Output the (X, Y) coordinate of the center of the cell containing the given text.  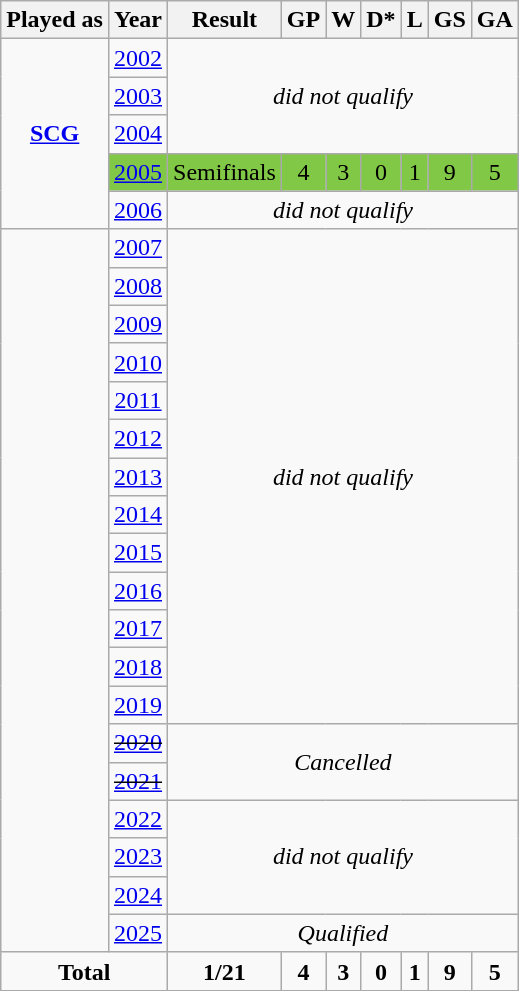
2019 (138, 705)
Year (138, 20)
Result (225, 20)
2006 (138, 210)
GS (450, 20)
2017 (138, 629)
Played as (55, 20)
2009 (138, 324)
2023 (138, 857)
2007 (138, 248)
2004 (138, 134)
2005 (138, 172)
2002 (138, 58)
2016 (138, 591)
2025 (138, 933)
GA (494, 20)
2021 (138, 781)
Total (84, 971)
W (344, 20)
1/21 (225, 971)
2014 (138, 515)
2003 (138, 96)
Cancelled (344, 762)
L (414, 20)
Semifinals (225, 172)
SCG (55, 134)
Qualified (344, 933)
2022 (138, 819)
2011 (138, 400)
2013 (138, 477)
2024 (138, 895)
2015 (138, 553)
2010 (138, 362)
2020 (138, 743)
2008 (138, 286)
2018 (138, 667)
D* (381, 20)
GP (303, 20)
2012 (138, 438)
